Provide the (X, Y) coordinate of the cell's center where the given text is located.  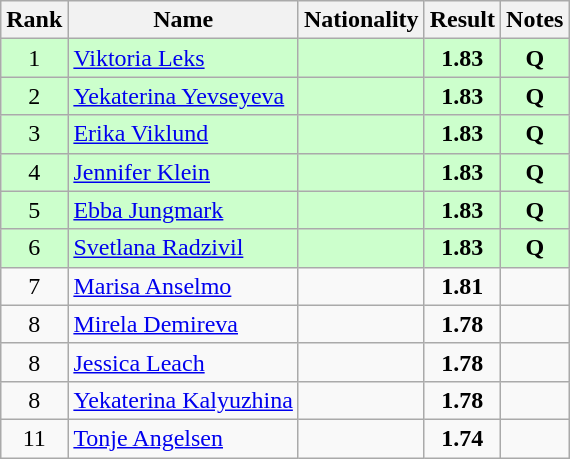
Svetlana Radzivil (184, 248)
Name (184, 20)
7 (34, 286)
1 (34, 58)
5 (34, 210)
2 (34, 96)
1.81 (462, 286)
11 (34, 438)
Mirela Demireva (184, 324)
Yekaterina Yevseyeva (184, 96)
Notes (535, 20)
Viktoria Leks (184, 58)
Marisa Anselmo (184, 286)
6 (34, 248)
4 (34, 172)
1.74 (462, 438)
Nationality (361, 20)
Jennifer Klein (184, 172)
Ebba Jungmark (184, 210)
Yekaterina Kalyuzhina (184, 400)
Tonje Angelsen (184, 438)
3 (34, 134)
Erika Viklund (184, 134)
Rank (34, 20)
Result (462, 20)
Jessica Leach (184, 362)
